Determine the (X, Y) coordinate at the center of the cell enclosing the given text.  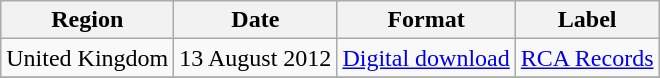
Format (426, 20)
United Kingdom (88, 58)
13 August 2012 (256, 58)
Label (587, 20)
Digital download (426, 58)
Date (256, 20)
RCA Records (587, 58)
Region (88, 20)
